Pinpoint the cell where the given text exists, returning its (x, y) midpoint coordinate. 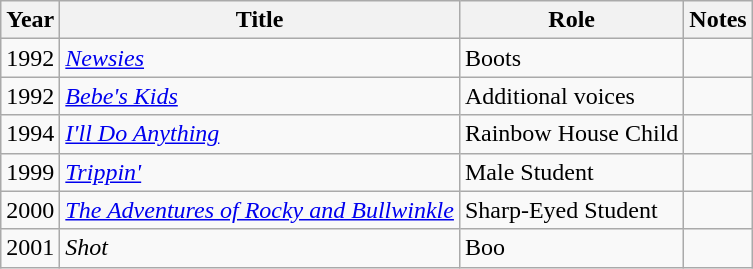
Shot (260, 248)
Boots (571, 58)
Title (260, 20)
2000 (30, 210)
2001 (30, 248)
1999 (30, 172)
Rainbow House Child (571, 134)
Sharp-Eyed Student (571, 210)
Notes (718, 20)
The Adventures of Rocky and Bullwinkle (260, 210)
Additional voices (571, 96)
Boo (571, 248)
Year (30, 20)
Male Student (571, 172)
Trippin' (260, 172)
I'll Do Anything (260, 134)
1994 (30, 134)
Newsies (260, 58)
Role (571, 20)
Bebe's Kids (260, 96)
